Find where the given text appears and provide that cell's center as [x, y] coordinate. 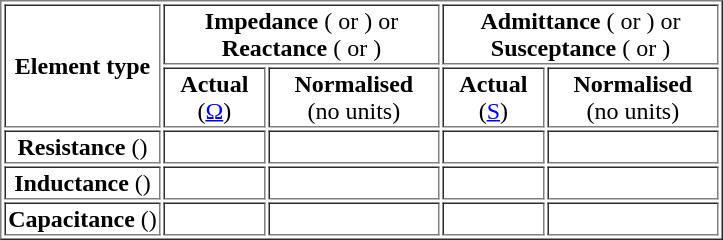
Actual (S) [493, 98]
Admittance ( or ) or Susceptance ( or ) [580, 34]
Resistance () [82, 146]
Inductance () [82, 182]
Actual (Ω) [215, 98]
Impedance ( or ) or Reactance ( or ) [302, 34]
Element type [82, 66]
Capacitance () [82, 218]
